For the text-containing cell, return its midpoint in (X, Y) coordinate format. 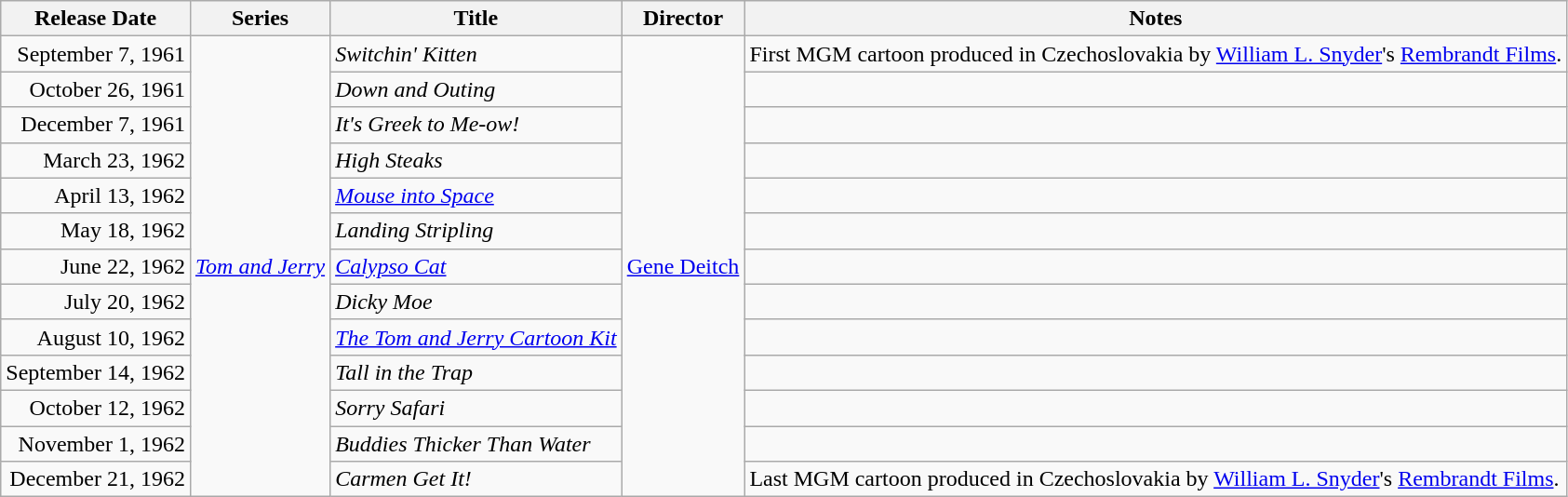
Carmen Get It! (476, 479)
Landing Stripling (476, 231)
Mouse into Space (476, 195)
December 7, 1961 (96, 125)
June 22, 1962 (96, 266)
December 21, 1962 (96, 479)
Gene Deitch (683, 266)
April 13, 1962 (96, 195)
Switchin' Kitten (476, 54)
Title (476, 19)
September 7, 1961 (96, 54)
First MGM cartoon produced in Czechoslovakia by William L. Snyder's Rembrandt Films. (1156, 54)
Release Date (96, 19)
Dicky Moe (476, 302)
Sorry Safari (476, 408)
October 26, 1961 (96, 89)
Last MGM cartoon produced in Czechoslovakia by William L. Snyder's Rembrandt Films. (1156, 479)
August 10, 1962 (96, 337)
July 20, 1962 (96, 302)
October 12, 1962 (96, 408)
September 14, 1962 (96, 372)
Tall in the Trap (476, 372)
March 23, 1962 (96, 160)
Director (683, 19)
May 18, 1962 (96, 231)
High Steaks (476, 160)
It's Greek to Me-ow! (476, 125)
The Tom and Jerry Cartoon Kit (476, 337)
Buddies Thicker Than Water (476, 444)
Notes (1156, 19)
Series (260, 19)
November 1, 1962 (96, 444)
Down and Outing (476, 89)
Tom and Jerry (260, 266)
Calypso Cat (476, 266)
